Extract the [x, y] coordinate from the center of the cell holding the provided text.  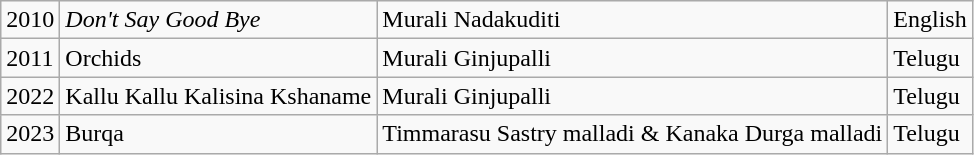
English [930, 20]
2010 [30, 20]
Murali Nadakuditi [632, 20]
Timmarasu Sastry malladi & Kanaka Durga malladi [632, 134]
Burqa [218, 134]
Orchids [218, 58]
2022 [30, 96]
Kallu Kallu Kalisina Kshaname [218, 96]
2023 [30, 134]
2011 [30, 58]
Don't Say Good Bye [218, 20]
